Identify which cell holds the provided text, then report its [x, y] central coordinate. 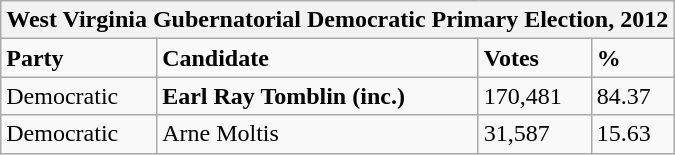
31,587 [534, 134]
% [632, 58]
84.37 [632, 96]
Party [79, 58]
Candidate [318, 58]
Earl Ray Tomblin (inc.) [318, 96]
Arne Moltis [318, 134]
170,481 [534, 96]
Votes [534, 58]
West Virginia Gubernatorial Democratic Primary Election, 2012 [338, 20]
15.63 [632, 134]
